Identify which cell holds the provided text, then report its [x, y] central coordinate. 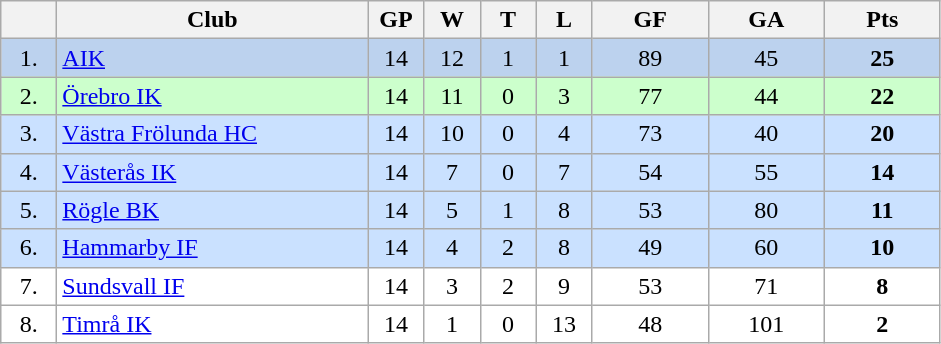
8. [29, 324]
4. [29, 172]
40 [766, 134]
44 [766, 96]
Västra Frölunda HC [212, 134]
22 [882, 96]
GA [766, 20]
Timrå IK [212, 324]
Örebro IK [212, 96]
71 [766, 286]
3. [29, 134]
73 [650, 134]
Västerås IK [212, 172]
GP [396, 20]
Sundsvall IF [212, 286]
89 [650, 58]
2. [29, 96]
77 [650, 96]
5 [452, 210]
45 [766, 58]
6. [29, 248]
AIK [212, 58]
48 [650, 324]
60 [766, 248]
25 [882, 58]
T [508, 20]
101 [766, 324]
49 [650, 248]
20 [882, 134]
GF [650, 20]
55 [766, 172]
Hammarby IF [212, 248]
Rögle BK [212, 210]
80 [766, 210]
13 [564, 324]
W [452, 20]
54 [650, 172]
L [564, 20]
Pts [882, 20]
Club [212, 20]
9 [564, 286]
5. [29, 210]
7. [29, 286]
12 [452, 58]
1. [29, 58]
